Provide the (x, y) coordinate of the cell's center where the given text is located.  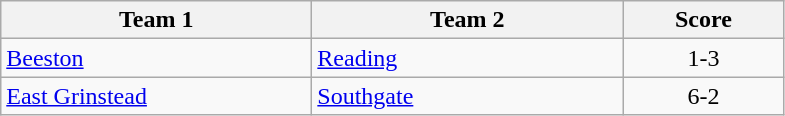
Reading (468, 58)
East Grinstead (156, 96)
Team 2 (468, 20)
Beeston (156, 58)
1-3 (704, 58)
6-2 (704, 96)
Team 1 (156, 20)
Southgate (468, 96)
Score (704, 20)
